Pinpoint the cell where the given text exists, returning its [X, Y] midpoint coordinate. 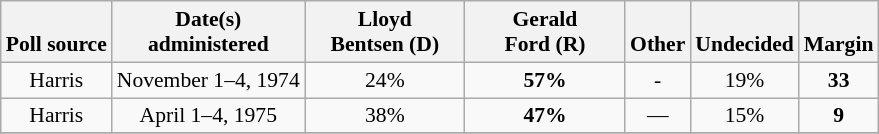
Margin [839, 32]
19% [744, 80]
9 [839, 116]
57% [545, 80]
LloydBentsen (D) [385, 32]
— [658, 116]
GeraldFord (R) [545, 32]
Undecided [744, 32]
November 1–4, 1974 [208, 80]
- [658, 80]
Other [658, 32]
April 1–4, 1975 [208, 116]
38% [385, 116]
24% [385, 80]
15% [744, 116]
47% [545, 116]
Date(s)administered [208, 32]
33 [839, 80]
Poll source [56, 32]
